Return (X, Y) of the center of cell containing provided text 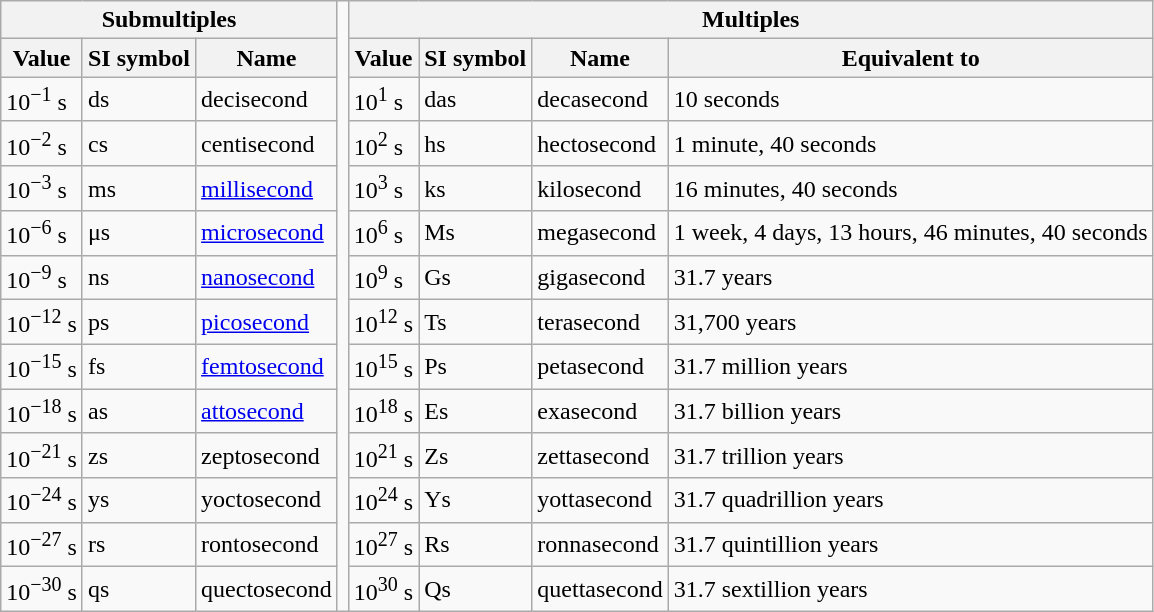
exasecond (600, 412)
zettasecond (600, 456)
ys (138, 500)
Ms (476, 234)
Ps (476, 366)
31.7 million years (910, 366)
centisecond (267, 144)
31.7 sextillion years (910, 590)
1015 s (383, 366)
10−27 s (42, 544)
nanosecond (267, 278)
1024 s (383, 500)
101 s (383, 100)
yoctosecond (267, 500)
10−30 s (42, 590)
zs (138, 456)
Ts (476, 322)
cs (138, 144)
Submultiples (169, 20)
1 minute, 40 seconds (910, 144)
decasecond (600, 100)
gigasecond (600, 278)
109 s (383, 278)
10−6 s (42, 234)
Rs (476, 544)
fs (138, 366)
10−9 s (42, 278)
31,700 years (910, 322)
103 s (383, 188)
qs (138, 590)
Qs (476, 590)
quettasecond (600, 590)
Gs (476, 278)
quectosecond (267, 590)
rs (138, 544)
Es (476, 412)
10 seconds (910, 100)
1 week, 4 days, 13 hours, 46 minutes, 40 seconds (910, 234)
attosecond (267, 412)
10−2 s (42, 144)
Multiples (750, 20)
yottasecond (600, 500)
10−3 s (42, 188)
31.7 years (910, 278)
terasecond (600, 322)
femtosecond (267, 366)
1018 s (383, 412)
millisecond (267, 188)
das (476, 100)
zeptosecond (267, 456)
Zs (476, 456)
31.7 trillion years (910, 456)
as (138, 412)
31.7 quadrillion years (910, 500)
10−24 s (42, 500)
102 s (383, 144)
ps (138, 322)
1012 s (383, 322)
μs (138, 234)
hectosecond (600, 144)
1027 s (383, 544)
picosecond (267, 322)
ronnasecond (600, 544)
decisecond (267, 100)
rontosecond (267, 544)
31.7 billion years (910, 412)
106 s (383, 234)
ns (138, 278)
Ys (476, 500)
ds (138, 100)
Equivalent to (910, 58)
microsecond (267, 234)
1030 s (383, 590)
10−12 s (42, 322)
kilosecond (600, 188)
16 minutes, 40 seconds (910, 188)
10−18 s (42, 412)
10−15 s (42, 366)
megasecond (600, 234)
hs (476, 144)
petasecond (600, 366)
ms (138, 188)
10−1 s (42, 100)
31.7 quintillion years (910, 544)
1021 s (383, 456)
10−21 s (42, 456)
ks (476, 188)
